Determine the (X, Y) coordinate at the center of the cell enclosing the given text.  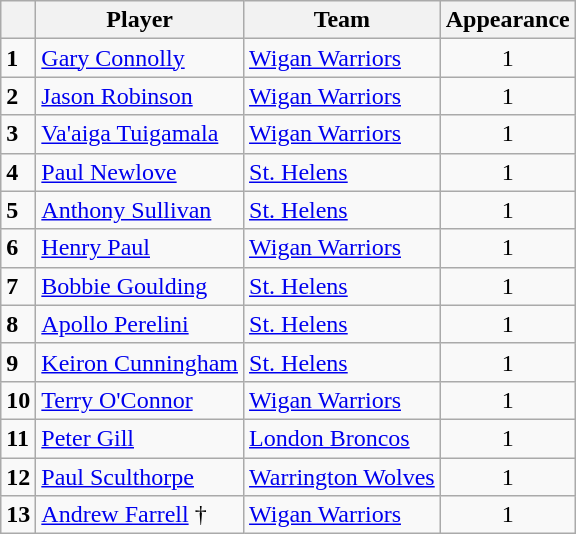
Jason Robinson (140, 96)
7 (18, 286)
Henry Paul (140, 248)
Peter Gill (140, 438)
London Broncos (342, 438)
Va'aiga Tuigamala (140, 134)
Paul Sculthorpe (140, 477)
Gary Connolly (140, 58)
12 (18, 477)
Paul Newlove (140, 172)
Player (140, 20)
Apollo Perelini (140, 324)
3 (18, 134)
4 (18, 172)
Keiron Cunningham (140, 362)
5 (18, 210)
Bobbie Goulding (140, 286)
10 (18, 400)
Andrew Farrell † (140, 515)
Appearance (508, 20)
2 (18, 96)
13 (18, 515)
Terry O'Connor (140, 400)
9 (18, 362)
6 (18, 248)
11 (18, 438)
Anthony Sullivan (140, 210)
8 (18, 324)
Warrington Wolves (342, 477)
Team (342, 20)
